Find where the given text appears and provide that cell's center as (x, y) coordinate. 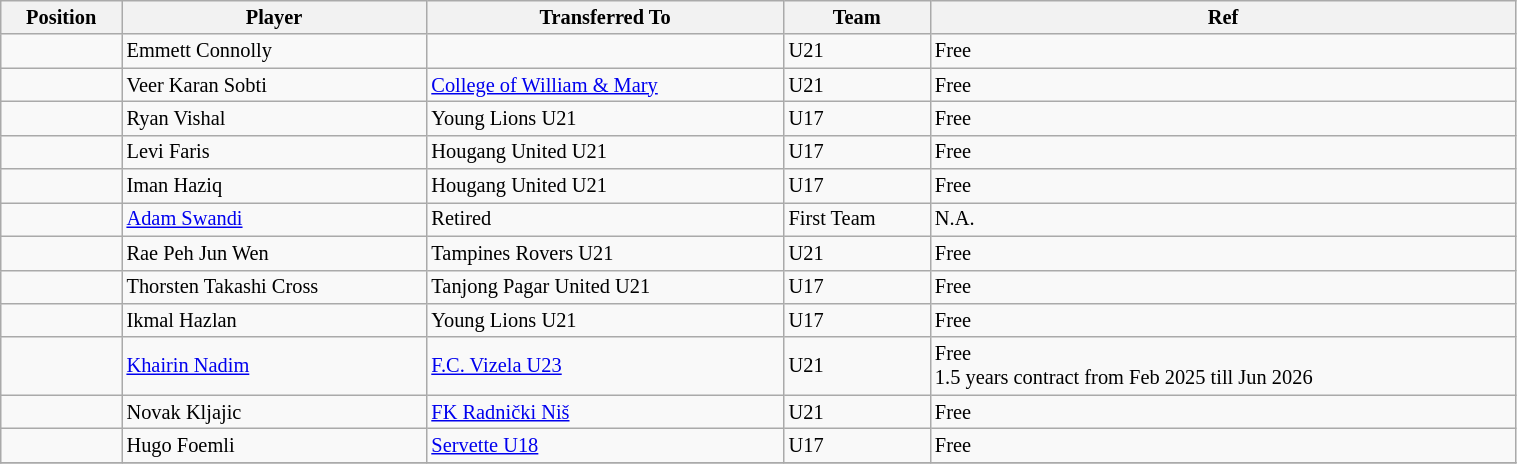
Rae Peh Jun Wen (274, 253)
First Team (857, 219)
F.C. Vizela U23 (604, 366)
N.A. (1223, 219)
Servette U18 (604, 445)
Free 1.5 years contract from Feb 2025 till Jun 2026 (1223, 366)
Position (62, 17)
Retired (604, 219)
Iman Haziq (274, 186)
Emmett Connolly (274, 51)
Khairin Nadim (274, 366)
Hugo Foemli (274, 445)
Team (857, 17)
Transferred To (604, 17)
Thorsten Takashi Cross (274, 287)
Ryan Vishal (274, 118)
Novak Kljajic (274, 412)
Veer Karan Sobti (274, 85)
FK Radnički Niš (604, 412)
Ikmal Hazlan (274, 320)
Ref (1223, 17)
Player (274, 17)
Levi Faris (274, 152)
Tanjong Pagar United U21 (604, 287)
College of William & Mary (604, 85)
Adam Swandi (274, 219)
Tampines Rovers U21 (604, 253)
